Extract the (x, y) coordinate from the center of the cell holding the provided text.  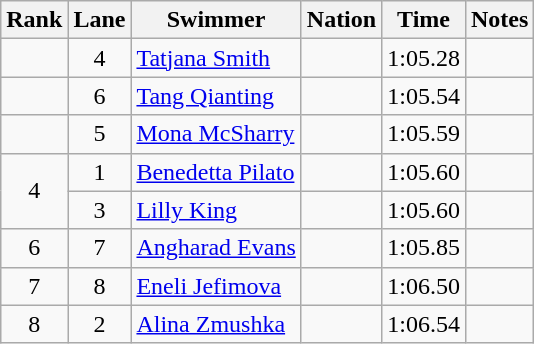
Lane (100, 20)
1:05.85 (424, 248)
3 (100, 210)
Eneli Jefimova (216, 286)
1:05.28 (424, 58)
1 (100, 172)
Mona McSharry (216, 134)
1:06.54 (424, 324)
Tatjana Smith (216, 58)
Time (424, 20)
1:05.59 (424, 134)
Alina Zmushka (216, 324)
Rank (34, 20)
Angharad Evans (216, 248)
Lilly King (216, 210)
1:05.54 (424, 96)
Notes (499, 20)
Tang Qianting (216, 96)
Benedetta Pilato (216, 172)
2 (100, 324)
1:06.50 (424, 286)
Swimmer (216, 20)
5 (100, 134)
Nation (341, 20)
